Identify which cell holds the provided text, then report its (x, y) central coordinate. 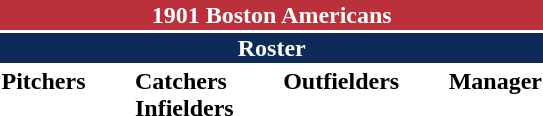
1901 Boston Americans (272, 15)
Roster (272, 48)
